Provide the (x, y) coordinate of the cell's center where the given text is located.  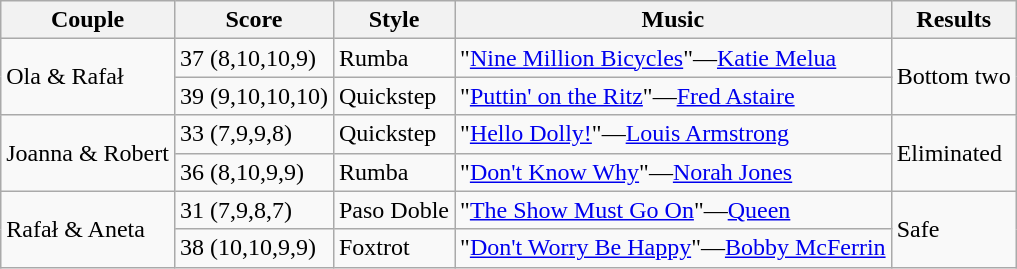
Couple (88, 20)
31 (7,9,8,7) (254, 210)
Music (674, 20)
"The Show Must Go On"—Queen (674, 210)
37 (8,10,10,9) (254, 58)
Eliminated (954, 153)
Score (254, 20)
"Nine Million Bicycles"—Katie Melua (674, 58)
Bottom two (954, 77)
"Puttin' on the Ritz"—Fred Astaire (674, 96)
Safe (954, 229)
Joanna & Robert (88, 153)
Paso Doble (394, 210)
Results (954, 20)
"Don't Worry Be Happy"—Bobby McFerrin (674, 248)
Ola & Rafał (88, 77)
"Hello Dolly!"—Louis Armstrong (674, 134)
33 (7,9,9,8) (254, 134)
Rafał & Aneta (88, 229)
"Don't Know Why"—Norah Jones (674, 172)
Style (394, 20)
36 (8,10,9,9) (254, 172)
39 (9,10,10,10) (254, 96)
38 (10,10,9,9) (254, 248)
Foxtrot (394, 248)
